Detect which cell encompasses the target text, then output its (X, Y) center coordinate. 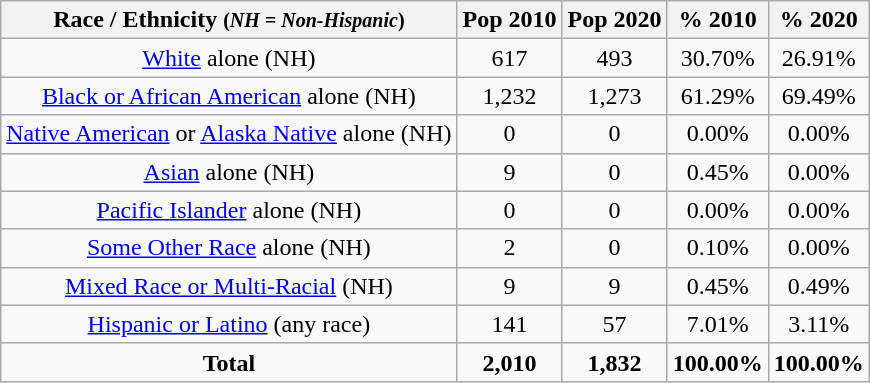
Black or African American alone (NH) (229, 96)
141 (510, 324)
Native American or Alaska Native alone (NH) (229, 134)
493 (614, 58)
White alone (NH) (229, 58)
57 (614, 324)
Pop 2020 (614, 20)
7.01% (718, 324)
30.70% (718, 58)
61.29% (718, 96)
Mixed Race or Multi-Racial (NH) (229, 286)
1,832 (614, 362)
1,273 (614, 96)
% 2020 (818, 20)
0.49% (818, 286)
69.49% (818, 96)
Asian alone (NH) (229, 172)
2,010 (510, 362)
26.91% (818, 58)
3.11% (818, 324)
Race / Ethnicity (NH = Non-Hispanic) (229, 20)
Total (229, 362)
Some Other Race alone (NH) (229, 248)
% 2010 (718, 20)
Pop 2010 (510, 20)
617 (510, 58)
2 (510, 248)
Hispanic or Latino (any race) (229, 324)
0.10% (718, 248)
1,232 (510, 96)
Pacific Islander alone (NH) (229, 210)
